From the cell containing the given text, extract its center point as [X, Y] coordinate. 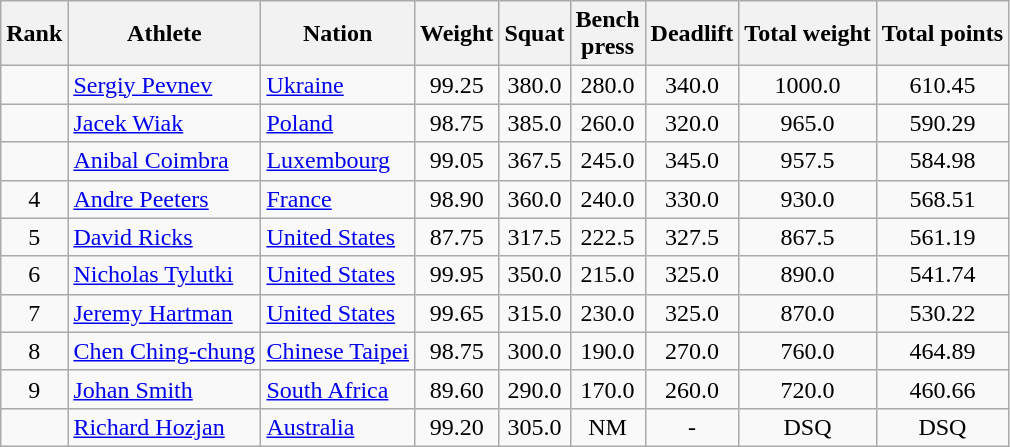
385.0 [534, 123]
240.0 [608, 199]
4 [34, 199]
98.90 [456, 199]
867.5 [808, 237]
930.0 [808, 199]
300.0 [534, 351]
215.0 [608, 275]
360.0 [534, 199]
464.89 [942, 351]
99.65 [456, 313]
5 [34, 237]
170.0 [608, 389]
Luxembourg [338, 161]
760.0 [808, 351]
NM [608, 427]
France [338, 199]
350.0 [534, 275]
222.5 [608, 237]
Nicholas Tylutki [164, 275]
610.45 [942, 85]
584.98 [942, 161]
230.0 [608, 313]
317.5 [534, 237]
280.0 [608, 85]
1000.0 [808, 85]
Nation [338, 34]
Andre Peeters [164, 199]
David Ricks [164, 237]
530.22 [942, 313]
- [692, 427]
Jeremy Hartman [164, 313]
89.60 [456, 389]
6 [34, 275]
367.5 [534, 161]
561.19 [942, 237]
99.20 [456, 427]
Anibal Coimbra [164, 161]
890.0 [808, 275]
460.66 [942, 389]
Jacek Wiak [164, 123]
Ukraine [338, 85]
330.0 [692, 199]
7 [34, 313]
Total points [942, 34]
Deadlift [692, 34]
Richard Hozjan [164, 427]
Australia [338, 427]
Sergiy Pevnev [164, 85]
99.95 [456, 275]
Benchpress [608, 34]
99.25 [456, 85]
Squat [534, 34]
590.29 [942, 123]
190.0 [608, 351]
957.5 [808, 161]
87.75 [456, 237]
Johan Smith [164, 389]
315.0 [534, 313]
870.0 [808, 313]
380.0 [534, 85]
305.0 [534, 427]
290.0 [534, 389]
345.0 [692, 161]
South Africa [338, 389]
340.0 [692, 85]
568.51 [942, 199]
Chen Ching-chung [164, 351]
270.0 [692, 351]
Chinese Taipei [338, 351]
9 [34, 389]
99.05 [456, 161]
965.0 [808, 123]
Athlete [164, 34]
Weight [456, 34]
Rank [34, 34]
541.74 [942, 275]
720.0 [808, 389]
8 [34, 351]
245.0 [608, 161]
320.0 [692, 123]
Poland [338, 123]
Total weight [808, 34]
327.5 [692, 237]
